Detect which cell encompasses the target text, then output its [x, y] center coordinate. 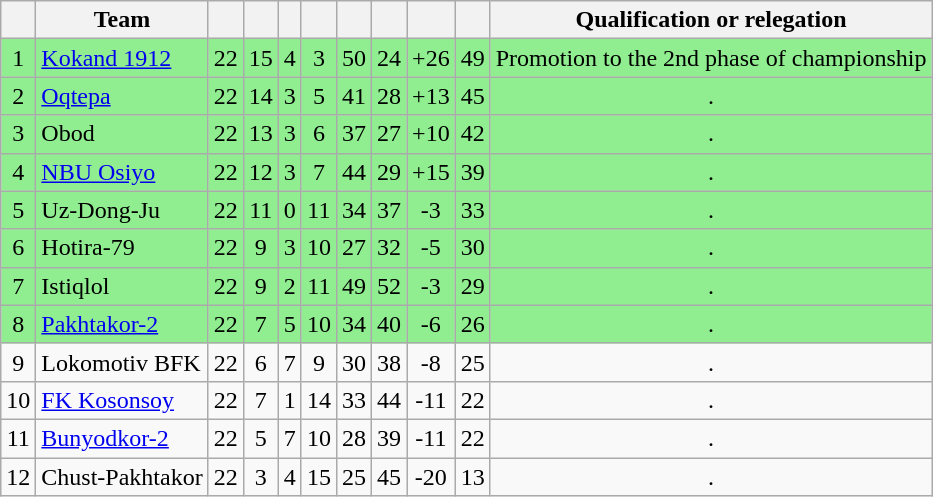
Uz-Dong-Ju [122, 210]
Oqtepa [122, 96]
-5 [432, 248]
NBU Osiyo [122, 172]
+13 [432, 96]
38 [390, 362]
Promotion to the 2nd phase of championship [711, 58]
Hotira-79 [122, 248]
Lokomotiv BFK [122, 362]
Team [122, 20]
Kokand 1912 [122, 58]
26 [472, 324]
Istiqlol [122, 286]
8 [18, 324]
+15 [432, 172]
-8 [432, 362]
32 [390, 248]
+10 [432, 134]
-6 [432, 324]
Chust-Pakhtakor [122, 477]
24 [390, 58]
50 [354, 58]
0 [290, 210]
41 [354, 96]
40 [390, 324]
Obod [122, 134]
FK Kosonsoy [122, 400]
Bunyodkor-2 [122, 438]
Pakhtakor-2 [122, 324]
52 [390, 286]
42 [472, 134]
+26 [432, 58]
Qualification or relegation [711, 20]
-20 [432, 477]
